Locate the cell with the specified text and output its (X, Y) center coordinate. 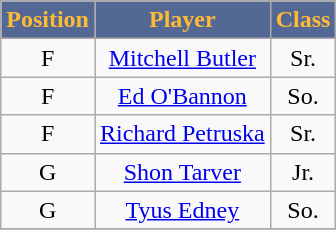
Shon Tarver (182, 172)
Position (48, 20)
Tyus Edney (182, 210)
Mitchell Butler (182, 58)
Player (182, 20)
Ed O'Bannon (182, 96)
Richard Petruska (182, 134)
Class (303, 20)
Jr. (303, 172)
